Extract the [X, Y] coordinate from the center of the cell holding the provided text.  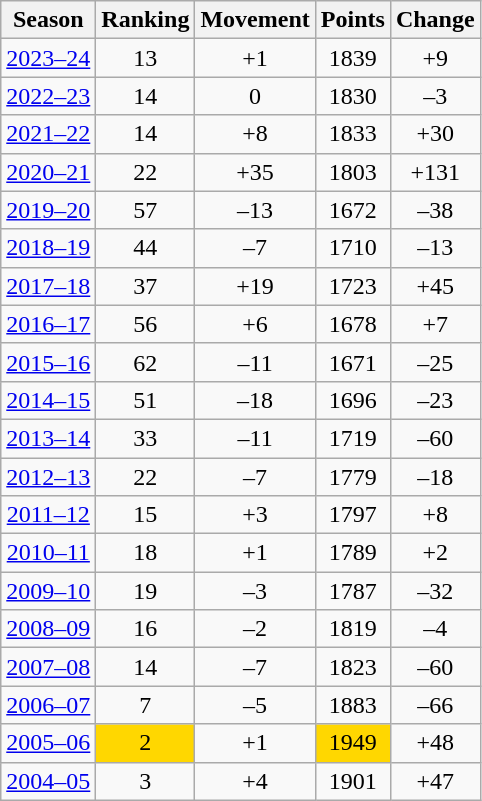
1830 [352, 96]
+9 [435, 58]
+47 [435, 781]
2010–11 [48, 553]
1833 [352, 134]
–2 [255, 629]
–23 [435, 400]
2012–13 [48, 477]
56 [146, 324]
+7 [435, 324]
1779 [352, 477]
+4 [255, 781]
2006–07 [48, 705]
2015–16 [48, 362]
51 [146, 400]
+131 [435, 172]
2023–24 [48, 58]
16 [146, 629]
1883 [352, 705]
+19 [255, 286]
2019–20 [48, 210]
18 [146, 553]
3 [146, 781]
1797 [352, 515]
2020–21 [48, 172]
–5 [255, 705]
19 [146, 591]
2014–15 [48, 400]
1789 [352, 553]
1719 [352, 438]
Points [352, 20]
0 [255, 96]
Season [48, 20]
1696 [352, 400]
1949 [352, 743]
2004–05 [48, 781]
2016–17 [48, 324]
2005–06 [48, 743]
–66 [435, 705]
33 [146, 438]
–32 [435, 591]
44 [146, 248]
+2 [435, 553]
+35 [255, 172]
13 [146, 58]
2007–08 [48, 667]
1901 [352, 781]
–38 [435, 210]
Ranking [146, 20]
1787 [352, 591]
2008–09 [48, 629]
37 [146, 286]
–4 [435, 629]
2013–14 [48, 438]
2011–12 [48, 515]
1723 [352, 286]
7 [146, 705]
+6 [255, 324]
2 [146, 743]
Movement [255, 20]
2018–19 [48, 248]
+48 [435, 743]
57 [146, 210]
1672 [352, 210]
1839 [352, 58]
1671 [352, 362]
2022–23 [48, 96]
15 [146, 515]
+3 [255, 515]
+45 [435, 286]
2017–18 [48, 286]
1819 [352, 629]
1710 [352, 248]
62 [146, 362]
1678 [352, 324]
2021–22 [48, 134]
1803 [352, 172]
2009–10 [48, 591]
1823 [352, 667]
–25 [435, 362]
+30 [435, 134]
Change [435, 20]
